For the text-containing cell, return its midpoint in (x, y) coordinate format. 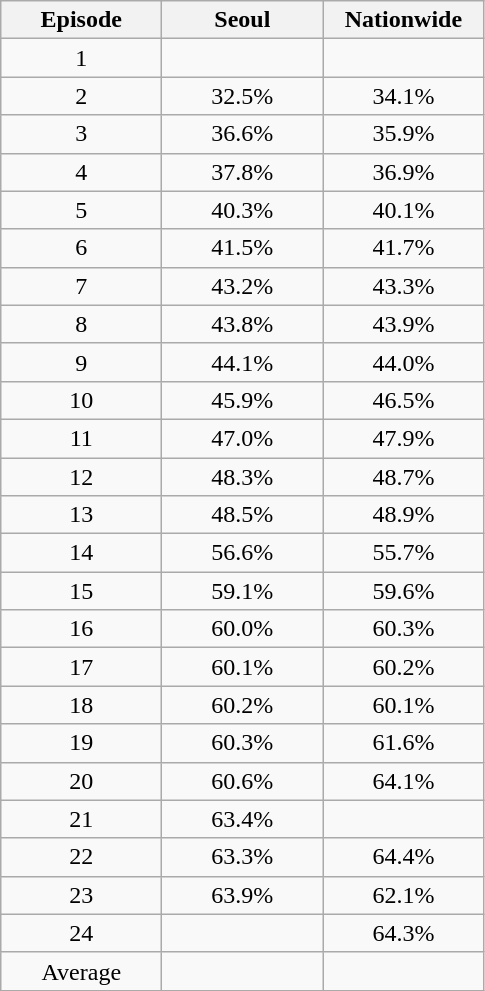
14 (82, 553)
44.0% (404, 362)
55.7% (404, 553)
60.0% (242, 629)
36.6% (242, 134)
5 (82, 210)
16 (82, 629)
45.9% (242, 400)
62.1% (404, 895)
3 (82, 134)
37.8% (242, 172)
47.9% (404, 438)
41.7% (404, 248)
47.0% (242, 438)
56.6% (242, 553)
Seoul (242, 20)
43.8% (242, 324)
43.9% (404, 324)
Episode (82, 20)
63.9% (242, 895)
44.1% (242, 362)
20 (82, 781)
41.5% (242, 248)
9 (82, 362)
48.5% (242, 515)
43.3% (404, 286)
48.3% (242, 477)
43.2% (242, 286)
1 (82, 58)
60.6% (242, 781)
4 (82, 172)
32.5% (242, 96)
59.6% (404, 591)
12 (82, 477)
22 (82, 857)
11 (82, 438)
40.1% (404, 210)
Average (82, 971)
64.3% (404, 933)
21 (82, 819)
48.9% (404, 515)
19 (82, 743)
59.1% (242, 591)
18 (82, 705)
40.3% (242, 210)
61.6% (404, 743)
36.9% (404, 172)
Nationwide (404, 20)
63.3% (242, 857)
17 (82, 667)
34.1% (404, 96)
10 (82, 400)
46.5% (404, 400)
13 (82, 515)
64.4% (404, 857)
48.7% (404, 477)
35.9% (404, 134)
64.1% (404, 781)
2 (82, 96)
63.4% (242, 819)
8 (82, 324)
24 (82, 933)
23 (82, 895)
6 (82, 248)
15 (82, 591)
7 (82, 286)
